Return [x, y] of the center of cell containing provided text 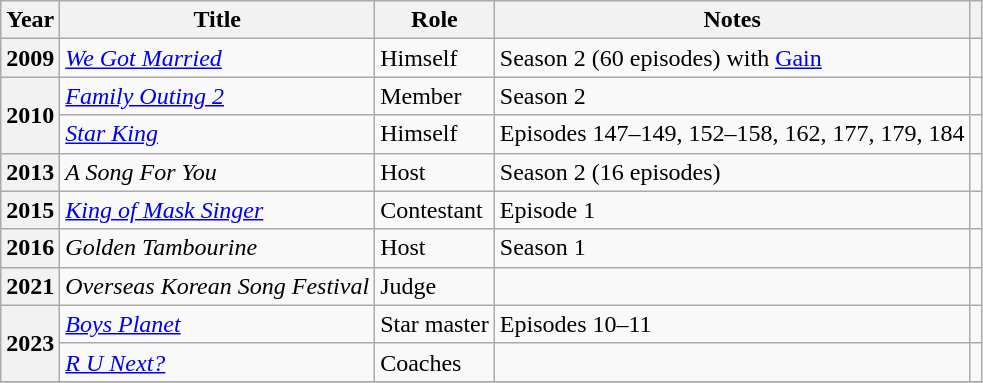
Year [30, 20]
Overseas Korean Song Festival [218, 286]
Star King [218, 134]
Season 2 [732, 96]
Boys Planet [218, 324]
Episodes 10–11 [732, 324]
Episodes 147–149, 152–158, 162, 177, 179, 184 [732, 134]
Member [435, 96]
2016 [30, 248]
2021 [30, 286]
A Song For You [218, 172]
Judge [435, 286]
2023 [30, 343]
2010 [30, 115]
Notes [732, 20]
Coaches [435, 362]
Title [218, 20]
2015 [30, 210]
We Got Married [218, 58]
Season 1 [732, 248]
Contestant [435, 210]
Episode 1 [732, 210]
King of Mask Singer [218, 210]
R U Next? [218, 362]
Season 2 (16 episodes) [732, 172]
Family Outing 2 [218, 96]
Role [435, 20]
Star master [435, 324]
Season 2 (60 episodes) with Gain [732, 58]
2009 [30, 58]
2013 [30, 172]
Golden Tambourine [218, 248]
